Detect which cell encompasses the target text, then output its (X, Y) center coordinate. 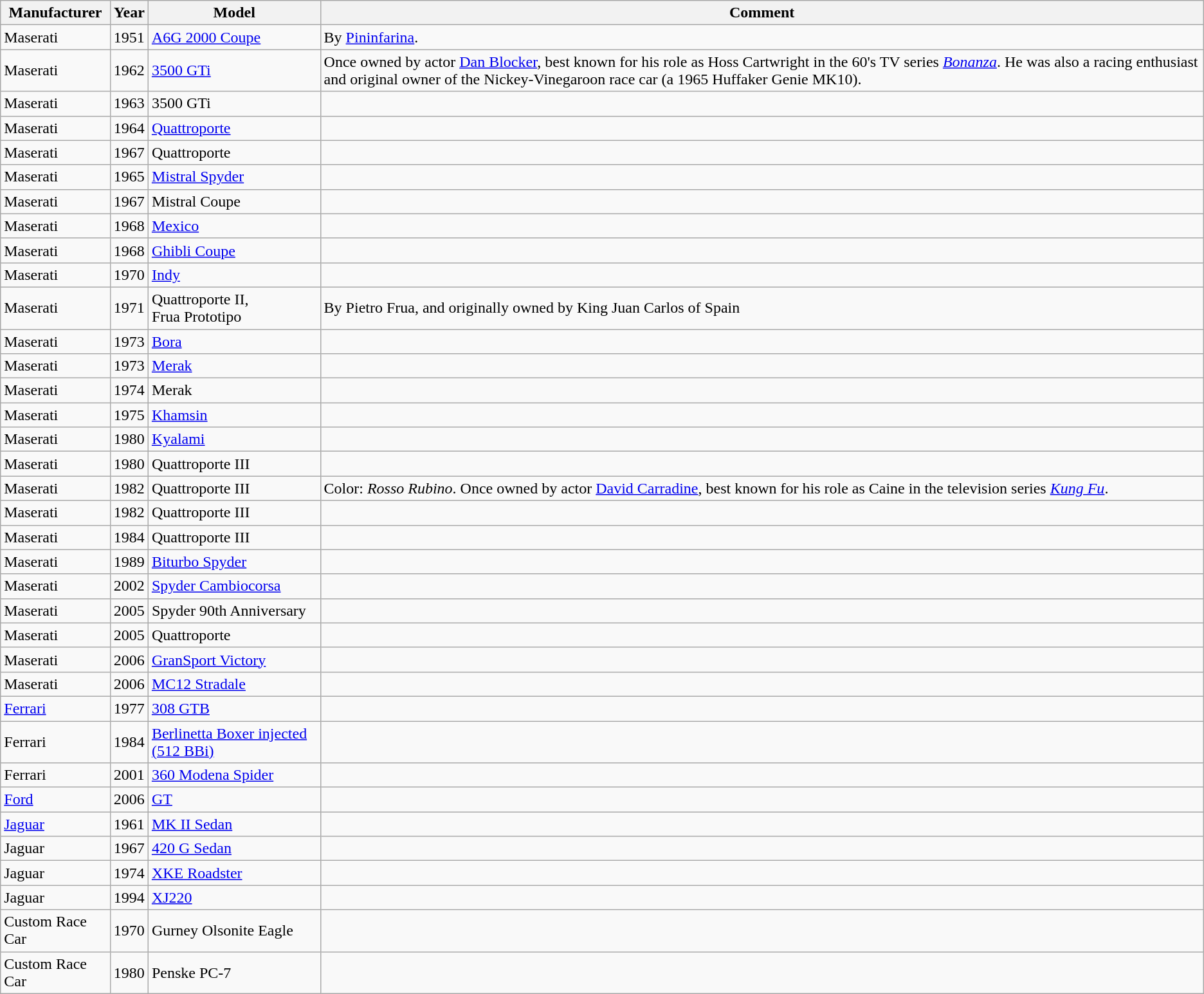
Berlinetta Boxer injected (512 BBi) (234, 741)
Bora (234, 342)
Quattroporte II,Frua Prototipo (234, 308)
420 G Sedan (234, 849)
1977 (129, 708)
GranSport Victory (234, 659)
Mistral Coupe (234, 201)
360 Modena Spider (234, 775)
Mistral Spyder (234, 177)
Penske PC-7 (234, 973)
Year (129, 13)
By Pietro Frua, and originally owned by King Juan Carlos of Spain (762, 308)
1964 (129, 128)
Comment (762, 13)
MC12 Stradale (234, 684)
A6G 2000 Coupe (234, 37)
Ghibli Coupe (234, 250)
1965 (129, 177)
308 GTB (234, 708)
1975 (129, 415)
1994 (129, 897)
Indy (234, 275)
Kyalami (234, 439)
2001 (129, 775)
Model (234, 13)
Biturbo Spyder (234, 562)
Mexico (234, 226)
1951 (129, 37)
XKE Roadster (234, 873)
Spyder 90th Anniversary (234, 611)
MK II Sedan (234, 824)
2002 (129, 586)
XJ220 (234, 897)
GT (234, 800)
1961 (129, 824)
Ford (55, 800)
Gurney Olsonite Eagle (234, 930)
1963 (129, 104)
1962 (129, 71)
1971 (129, 308)
Manufacturer (55, 13)
By Pininfarina. (762, 37)
Spyder Cambiocorsa (234, 586)
Color: Rosso Rubino. Once owned by actor David Carradine, best known for his role as Caine in the television series Kung Fu. (762, 488)
1989 (129, 562)
Khamsin (234, 415)
